Pinpoint the cell where the given text exists, returning its (x, y) midpoint coordinate. 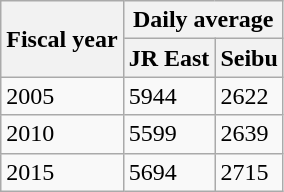
JR East (169, 58)
Seibu (249, 58)
Daily average (203, 20)
2015 (62, 172)
2010 (62, 134)
2005 (62, 96)
5944 (169, 96)
Fiscal year (62, 39)
5599 (169, 134)
2715 (249, 172)
2622 (249, 96)
5694 (169, 172)
2639 (249, 134)
